Output the (x, y) coordinate of the center of the cell containing the given text.  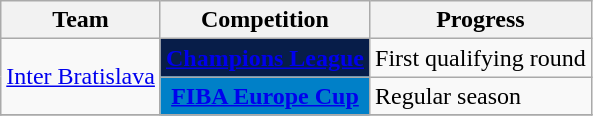
Competition (264, 20)
Progress (481, 20)
Inter Bratislava (81, 77)
First qualifying round (481, 58)
Champions League (264, 58)
Team (81, 20)
FIBA Europe Cup (264, 96)
Regular season (481, 96)
